Locate the cell with the specified text and output its (x, y) center coordinate. 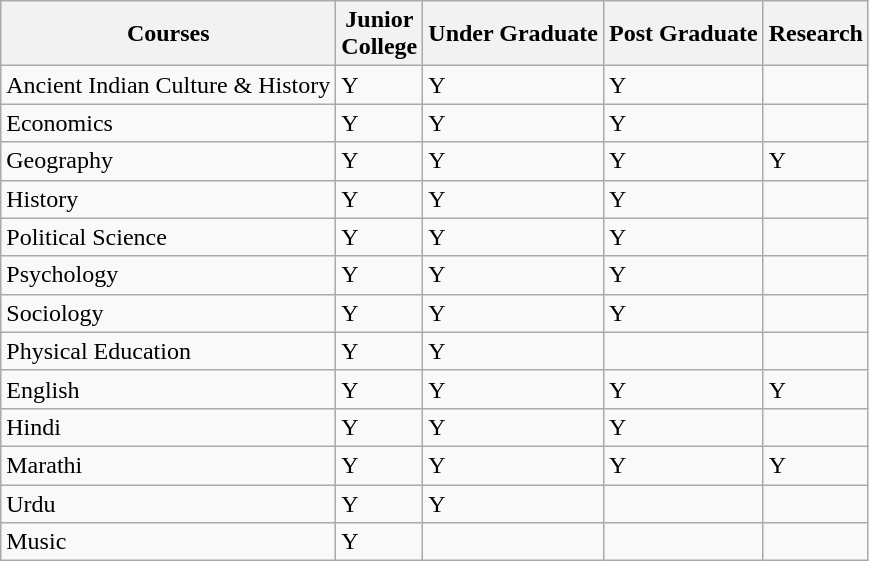
Research (816, 34)
Hindi (168, 427)
JuniorCollege (380, 34)
English (168, 389)
Economics (168, 123)
Under Graduate (514, 34)
Courses (168, 34)
Ancient Indian Culture & History (168, 85)
Physical Education (168, 351)
Music (168, 542)
Political Science (168, 237)
History (168, 199)
Marathi (168, 465)
Geography (168, 161)
Urdu (168, 503)
Psychology (168, 275)
Sociology (168, 313)
Post Graduate (683, 34)
